Output the (X, Y) coordinate of the center of the cell containing the given text.  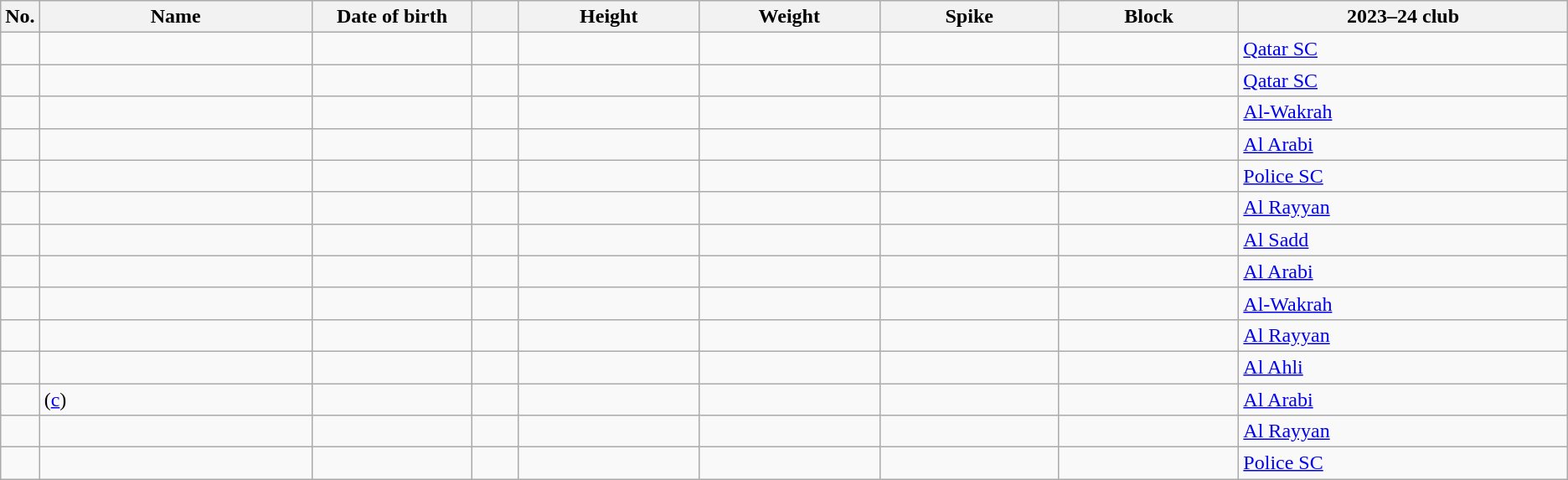
No. (20, 17)
Spike (969, 17)
Al Sadd (1403, 240)
Height (608, 17)
Name (176, 17)
Weight (789, 17)
(c) (176, 400)
Al Ahli (1403, 367)
Block (1148, 17)
2023–24 club (1403, 17)
Date of birth (392, 17)
